Scan for the cell matching the given text and deliver its [x, y] coordinate at center. 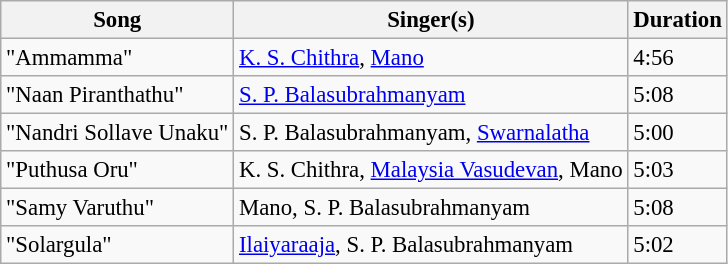
5:03 [678, 170]
Duration [678, 20]
"Puthusa Oru" [118, 170]
"Samy Varuthu" [118, 208]
S. P. Balasubrahmanyam, Swarnalatha [431, 133]
"Ammamma" [118, 58]
4:56 [678, 58]
"Nandri Sollave Unaku" [118, 133]
"Naan Piranthathu" [118, 95]
5:02 [678, 245]
Mano, S. P. Balasubrahmanyam [431, 208]
K. S. Chithra, Malaysia Vasudevan, Mano [431, 170]
Song [118, 20]
"Solargula" [118, 245]
5:00 [678, 133]
Ilaiyaraaja, S. P. Balasubrahmanyam [431, 245]
Singer(s) [431, 20]
K. S. Chithra, Mano [431, 58]
S. P. Balasubrahmanyam [431, 95]
